For the text-containing cell, return its midpoint in [x, y] coordinate format. 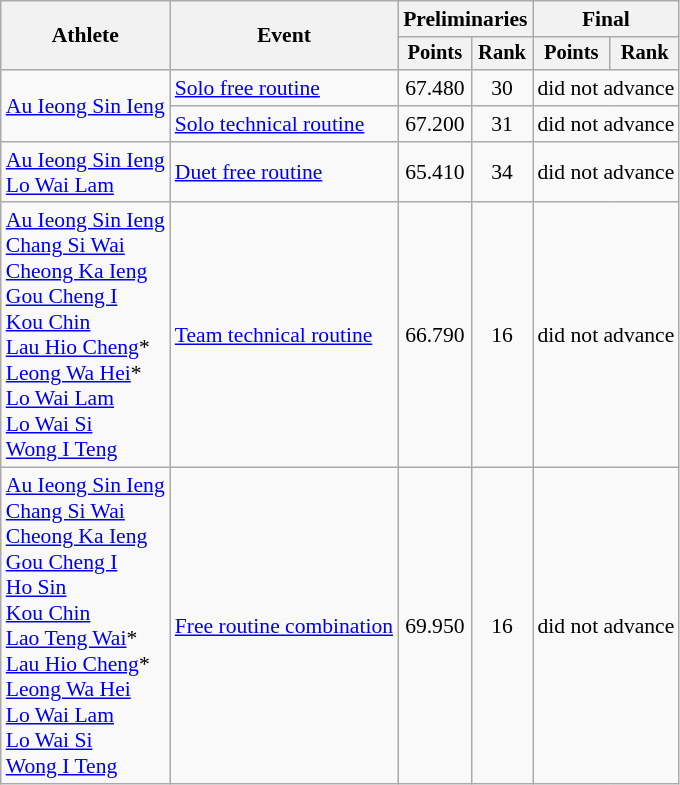
31 [502, 124]
Au Ieong Sin Ieng [86, 106]
Solo technical routine [284, 124]
69.950 [435, 626]
30 [502, 88]
Au Ieong Sin IengLo Wai Lam [86, 172]
Duet free routine [284, 172]
67.480 [435, 88]
Au Ieong Sin IengChang Si WaiCheong Ka IengGou Cheng IKou ChinLau Hio Cheng*Leong Wa Hei*Lo Wai LamLo Wai SiWong I Teng [86, 336]
66.790 [435, 336]
Final [606, 19]
34 [502, 172]
Event [284, 36]
Free routine combination [284, 626]
65.410 [435, 172]
Athlete [86, 36]
Preliminaries [465, 19]
67.200 [435, 124]
Au Ieong Sin IengChang Si WaiCheong Ka IengGou Cheng IHo SinKou ChinLao Teng Wai*Lau Hio Cheng*Leong Wa HeiLo Wai LamLo Wai SiWong I Teng [86, 626]
Solo free routine [284, 88]
Team technical routine [284, 336]
